Output the [x, y] coordinate of the center of the cell containing the given text.  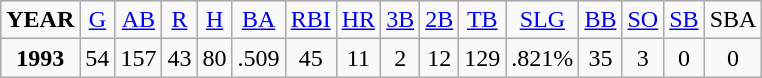
RBI [310, 20]
AB [138, 20]
.509 [258, 58]
TB [482, 20]
BB [600, 20]
3B [400, 20]
11 [358, 58]
YEAR [40, 20]
R [180, 20]
BA [258, 20]
45 [310, 58]
35 [600, 58]
SB [684, 20]
1993 [40, 58]
43 [180, 58]
H [214, 20]
2 [400, 58]
.821% [542, 58]
157 [138, 58]
G [98, 20]
3 [643, 58]
12 [440, 58]
80 [214, 58]
2B [440, 20]
HR [358, 20]
SLG [542, 20]
SBA [733, 20]
129 [482, 58]
54 [98, 58]
SO [643, 20]
